Locate the cell with the specified text and output its (X, Y) center coordinate. 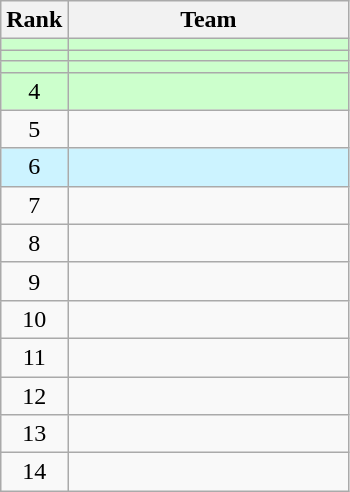
14 (34, 472)
13 (34, 434)
7 (34, 205)
4 (34, 91)
6 (34, 167)
5 (34, 129)
Rank (34, 20)
12 (34, 395)
10 (34, 319)
11 (34, 357)
9 (34, 281)
Team (208, 20)
8 (34, 243)
